Capture the cell that displays the provided text and extract its (X, Y) central coordinate. 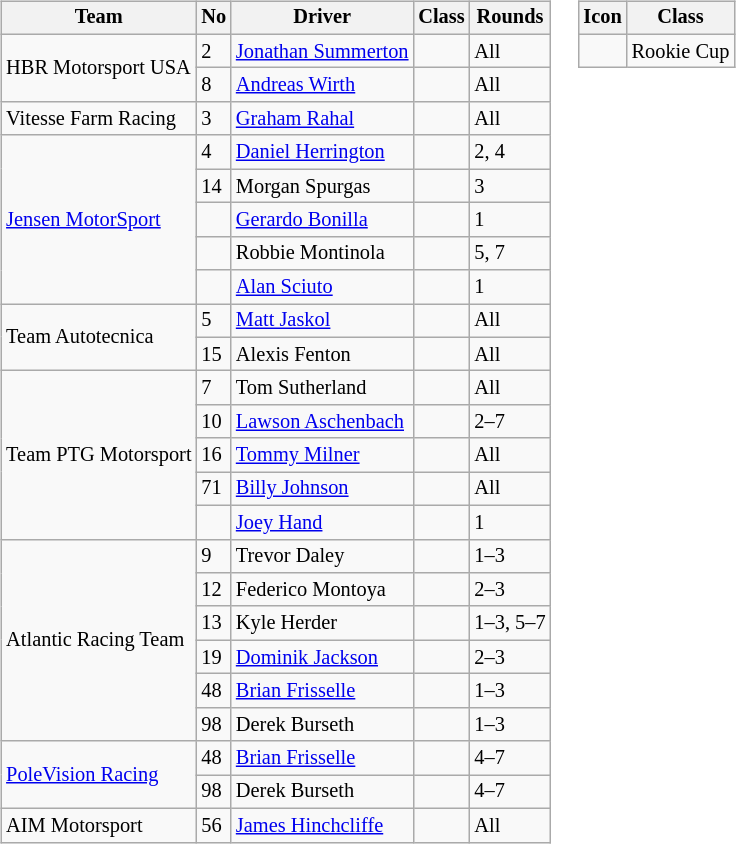
15 (214, 354)
Lawson Aschenbach (322, 422)
Daniel Herrington (322, 152)
10 (214, 422)
Atlantic Racing Team (98, 640)
Team Autotecnica (98, 338)
Robbie Montinola (322, 253)
7 (214, 388)
Graham Rahal (322, 119)
Kyle Herder (322, 623)
No (214, 18)
9 (214, 556)
Morgan Spurgas (322, 186)
5 (214, 321)
Matt Jaskol (322, 321)
Trevor Daley (322, 556)
Joey Hand (322, 522)
Alan Sciuto (322, 287)
Gerardo Bonilla (322, 220)
Jonathan Summerton (322, 51)
Driver (322, 18)
4 (214, 152)
71 (214, 489)
PoleVision Racing (98, 774)
Jensen MotorSport (98, 219)
Icon (602, 18)
2, 4 (510, 152)
1–3, 5–7 (510, 623)
8 (214, 85)
13 (214, 623)
5, 7 (510, 253)
Team (98, 18)
Vitesse Farm Racing (98, 119)
2–7 (510, 422)
HBR Motorsport USA (98, 68)
12 (214, 590)
14 (214, 186)
Team PTG Motorsport (98, 455)
Tom Sutherland (322, 388)
19 (214, 657)
Rookie Cup (681, 51)
Alexis Fenton (322, 354)
Dominik Jackson (322, 657)
Rounds (510, 18)
16 (214, 455)
Federico Montoya (322, 590)
Billy Johnson (322, 489)
2 (214, 51)
Andreas Wirth (322, 85)
James Hinchcliffe (322, 825)
AIM Motorsport (98, 825)
56 (214, 825)
Tommy Milner (322, 455)
